Detect which cell encompasses the target text, then output its [x, y] center coordinate. 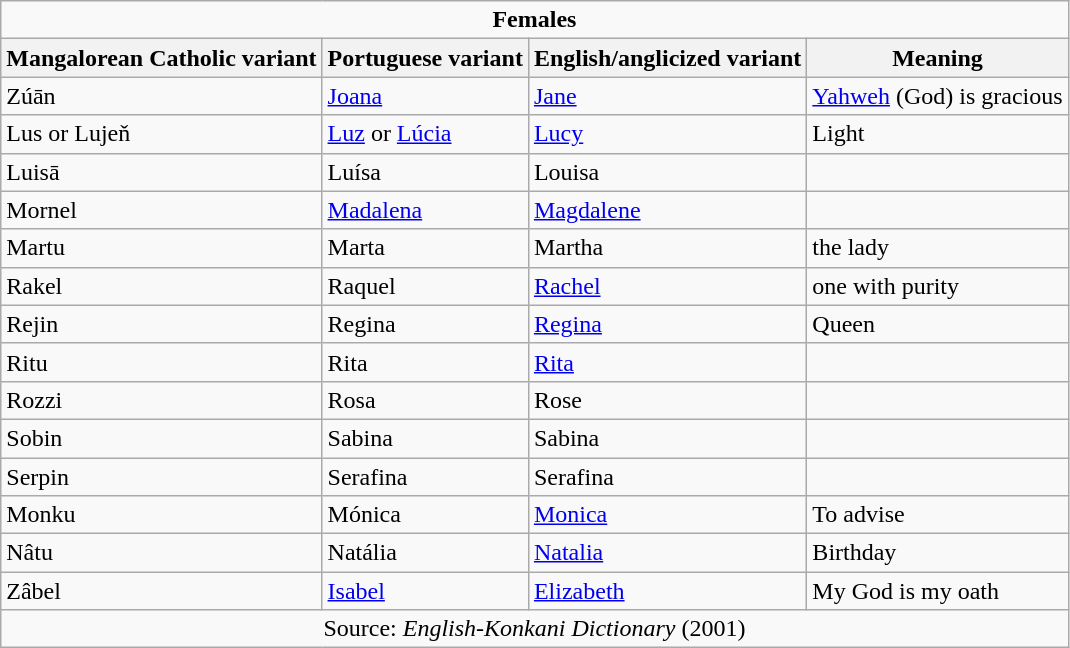
Elizabeth [667, 591]
Source: English-Konkani Dictionary (2001) [534, 629]
To advise [938, 515]
Rozzi [162, 400]
Rejin [162, 324]
Zúān [162, 96]
Rachel [667, 286]
Sobin [162, 438]
Luísa [425, 172]
Luisā [162, 172]
Mangalorean Catholic variant [162, 58]
Ritu [162, 362]
Luz or Lúcia [425, 134]
Natalia [667, 553]
Mornel [162, 210]
Zâbel [162, 591]
Natália [425, 553]
Yahweh (God) is gracious [938, 96]
Serpin [162, 477]
one with purity [938, 286]
Madalena [425, 210]
My God is my oath [938, 591]
Jane [667, 96]
Martha [667, 248]
Mónica [425, 515]
Lus or Lujeň [162, 134]
Lucy [667, 134]
Rakel [162, 286]
Magdalene [667, 210]
Nâtu [162, 553]
Raquel [425, 286]
the lady [938, 248]
Meaning [938, 58]
Females [534, 20]
Rose [667, 400]
Birthday [938, 553]
Monica [667, 515]
Light [938, 134]
Rosa [425, 400]
Queen [938, 324]
English/anglicized variant [667, 58]
Martu [162, 248]
Louisa [667, 172]
Marta [425, 248]
Joana [425, 96]
Portuguese variant [425, 58]
Monku [162, 515]
Isabel [425, 591]
